Detect which cell encompasses the target text, then output its (X, Y) center coordinate. 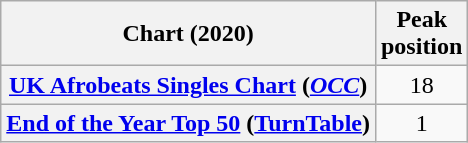
Chart (2020) (188, 34)
1 (421, 123)
End of the Year Top 50 (TurnTable) (188, 123)
18 (421, 85)
UK Afrobeats Singles Chart (OCC) (188, 85)
Peakposition (421, 34)
